From the cell containing the given text, extract its center point as [X, Y] coordinate. 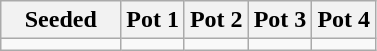
Pot 2 [216, 20]
Pot 1 [153, 20]
Seeded [61, 20]
Pot 4 [344, 20]
Pot 3 [280, 20]
